Capture the cell that displays the provided text and extract its (X, Y) central coordinate. 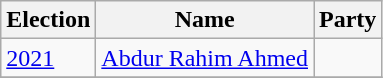
Election (48, 20)
Abdur Rahim Ahmed (205, 58)
Name (205, 20)
2021 (48, 58)
Party (348, 20)
